Output the (X, Y) coordinate of the center of the cell containing the given text.  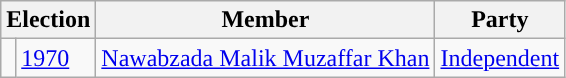
Nawabzada Malik Muzaffar Khan (266, 58)
Independent (500, 58)
1970 (56, 58)
Election (48, 20)
Member (266, 20)
Party (500, 20)
